Pinpoint the cell where the given text exists, returning its [X, Y] midpoint coordinate. 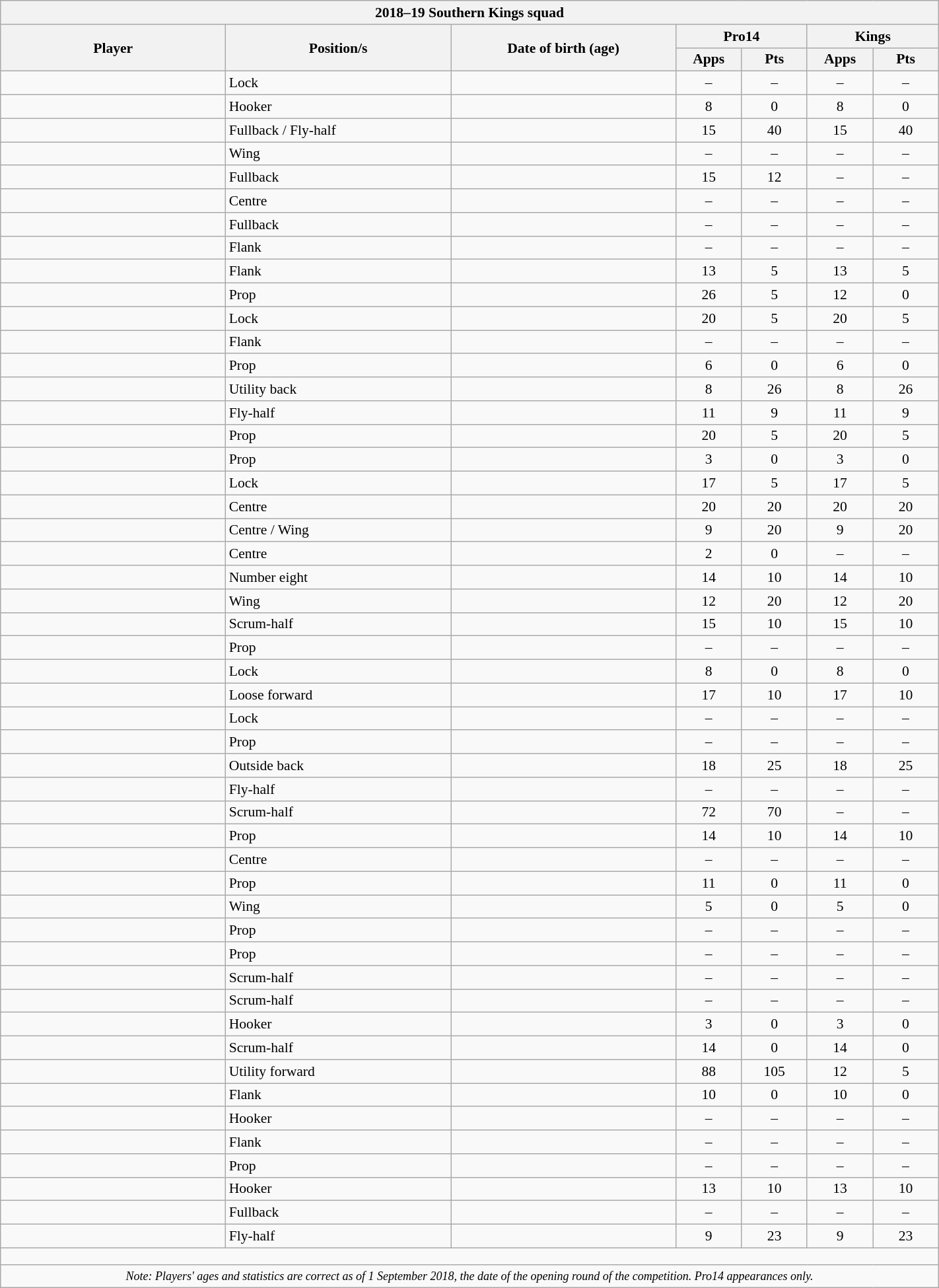
Outside back [338, 766]
72 [709, 812]
Position/s [338, 48]
Number eight [338, 577]
Player [114, 48]
88 [709, 1071]
Kings [873, 36]
Loose forward [338, 695]
Centre / Wing [338, 530]
Utility forward [338, 1071]
Utility back [338, 389]
Date of birth (age) [564, 48]
70 [774, 812]
2018–19 Southern Kings squad [470, 13]
Fullback / Fly-half [338, 130]
2 [709, 554]
Note: Players' ages and statistics are correct as of 1 September 2018, the date of the opening round of the competition. Pro14 appearances only. [470, 1276]
Pro14 [742, 36]
105 [774, 1071]
